Return the [x, y] coordinate for the center point of the cell that contains the specified text.  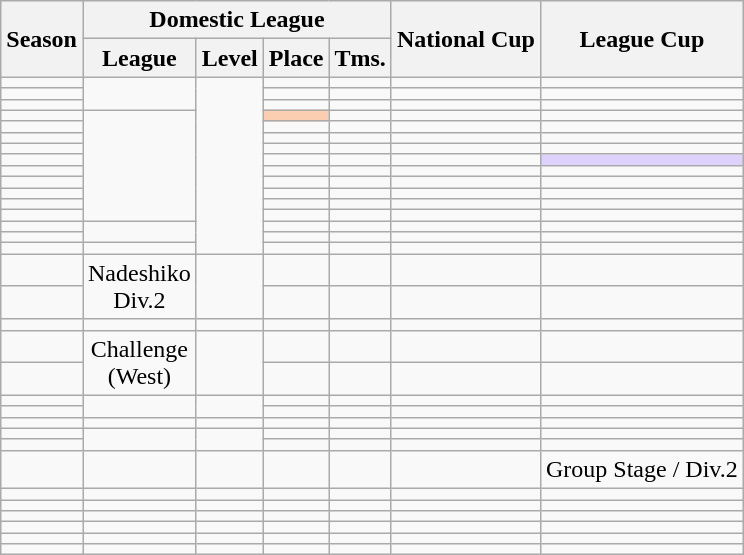
League [139, 58]
National Cup [466, 39]
Place [296, 58]
Level [230, 58]
Tms. [360, 58]
League Cup [642, 39]
Season [42, 39]
NadeshikoDiv.2 [139, 286]
Domestic League [236, 20]
Group Stage / Div.2 [642, 469]
Challenge(West) [139, 362]
